Detect which cell encompasses the target text, then output its (x, y) center coordinate. 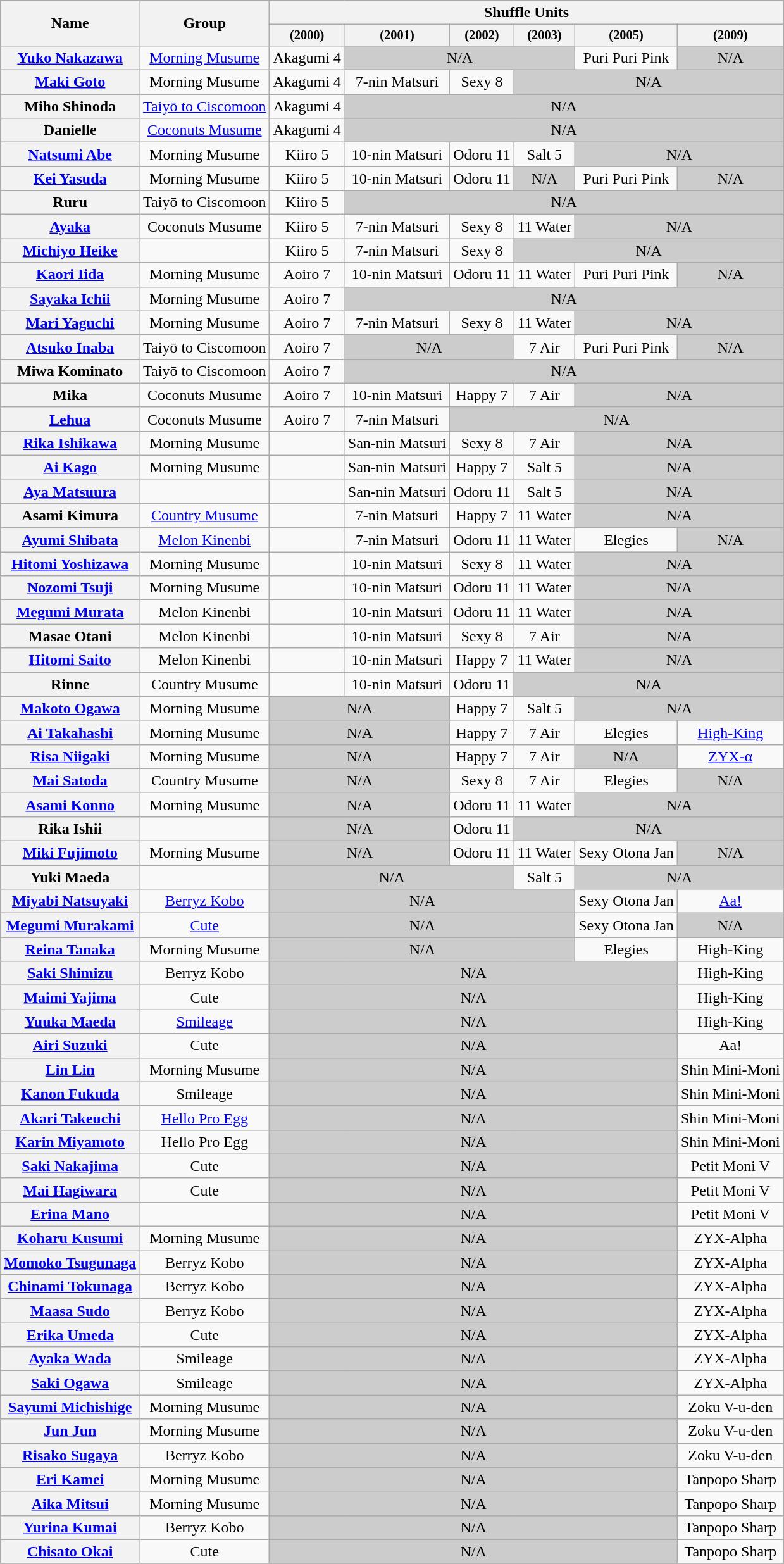
Kei Yasuda (70, 178)
Ai Kago (70, 468)
(2005) (626, 35)
Natsumi Abe (70, 154)
Risako Sugaya (70, 1455)
Rika Ishikawa (70, 443)
Yuki Maeda (70, 877)
Yurina Kumai (70, 1527)
Chisato Okai (70, 1551)
Airi Suzuki (70, 1046)
Name (70, 23)
Ai Takahashi (70, 732)
Karin Miyamoto (70, 1142)
ZYX-α (730, 756)
Michiyo Heike (70, 251)
Makoto Ogawa (70, 708)
Chinami Tokunaga (70, 1287)
(2002) (482, 35)
Maki Goto (70, 82)
Lin Lin (70, 1070)
Sayumi Michishige (70, 1407)
Yuko Nakazawa (70, 58)
Yuuka Maeda (70, 1022)
Maimi Yajima (70, 998)
Lehua (70, 419)
Mari Yaguchi (70, 323)
Megumi Murakami (70, 925)
Rinne (70, 684)
(2003) (544, 35)
Asami Kimura (70, 516)
Erika Umeda (70, 1335)
Atsuko Inaba (70, 347)
Ayaka Wada (70, 1359)
Asami Konno (70, 804)
Mai Hagiwara (70, 1190)
Akari Takeuchi (70, 1118)
Rika Ishii (70, 829)
Kaori Iida (70, 275)
Kanon Fukuda (70, 1094)
Reina Tanaka (70, 949)
(2000) (307, 35)
Ayumi Shibata (70, 540)
Hitomi Saito (70, 660)
(2009) (730, 35)
Maasa Sudo (70, 1311)
Danielle (70, 130)
Ayaka (70, 227)
Ruru (70, 203)
Mai Satoda (70, 780)
Aika Mitsui (70, 1503)
Miho Shinoda (70, 106)
Shuffle Units (526, 13)
Megumi Murata (70, 612)
Erina Mano (70, 1214)
Miyabi Natsuyaki (70, 901)
Miki Fujimoto (70, 853)
Saki Nakajima (70, 1166)
Masae Otani (70, 636)
Aya Matsuura (70, 492)
Miwa Kominato (70, 371)
Eri Kamei (70, 1479)
Risa Niigaki (70, 756)
Mika (70, 395)
Saki Ogawa (70, 1383)
Sayaka Ichii (70, 299)
Saki Shimizu (70, 973)
Jun Jun (70, 1431)
Hitomi Yoshizawa (70, 564)
Momoko Tsugunaga (70, 1263)
Koharu Kusumi (70, 1239)
Nozomi Tsuji (70, 588)
Group (205, 23)
(2001) (397, 35)
